For the text-containing cell, return its midpoint in (x, y) coordinate format. 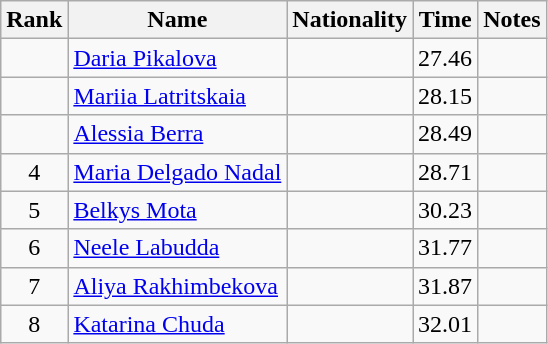
Aliya Rakhimbekova (178, 286)
4 (34, 172)
Maria Delgado Nadal (178, 172)
32.01 (446, 324)
Katarina Chuda (178, 324)
Neele Labudda (178, 248)
27.46 (446, 58)
Alessia Berra (178, 134)
Belkys Mota (178, 210)
Time (446, 20)
8 (34, 324)
Mariia Latritskaia (178, 96)
28.49 (446, 134)
6 (34, 248)
Rank (34, 20)
28.15 (446, 96)
7 (34, 286)
28.71 (446, 172)
Name (178, 20)
31.77 (446, 248)
5 (34, 210)
Notes (512, 20)
Nationality (350, 20)
31.87 (446, 286)
30.23 (446, 210)
Daria Pikalova (178, 58)
